Locate the cell with the specified text and output its [x, y] center coordinate. 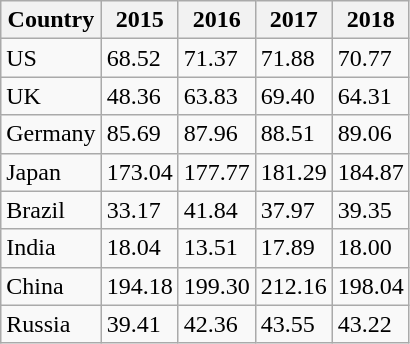
China [51, 286]
Japan [51, 172]
17.89 [294, 248]
Germany [51, 134]
43.22 [370, 324]
43.55 [294, 324]
177.77 [216, 172]
181.29 [294, 172]
212.16 [294, 286]
88.51 [294, 134]
Russia [51, 324]
194.18 [140, 286]
198.04 [370, 286]
69.40 [294, 96]
41.84 [216, 210]
13.51 [216, 248]
71.37 [216, 58]
199.30 [216, 286]
64.31 [370, 96]
89.06 [370, 134]
US [51, 58]
Brazil [51, 210]
33.17 [140, 210]
UK [51, 96]
39.35 [370, 210]
37.97 [294, 210]
Country [51, 20]
184.87 [370, 172]
48.36 [140, 96]
2017 [294, 20]
173.04 [140, 172]
18.04 [140, 248]
39.41 [140, 324]
63.83 [216, 96]
2018 [370, 20]
18.00 [370, 248]
42.36 [216, 324]
68.52 [140, 58]
71.88 [294, 58]
2016 [216, 20]
87.96 [216, 134]
85.69 [140, 134]
70.77 [370, 58]
2015 [140, 20]
India [51, 248]
